Search for the cell housing the specified text and yield its (X, Y) center coordinate. 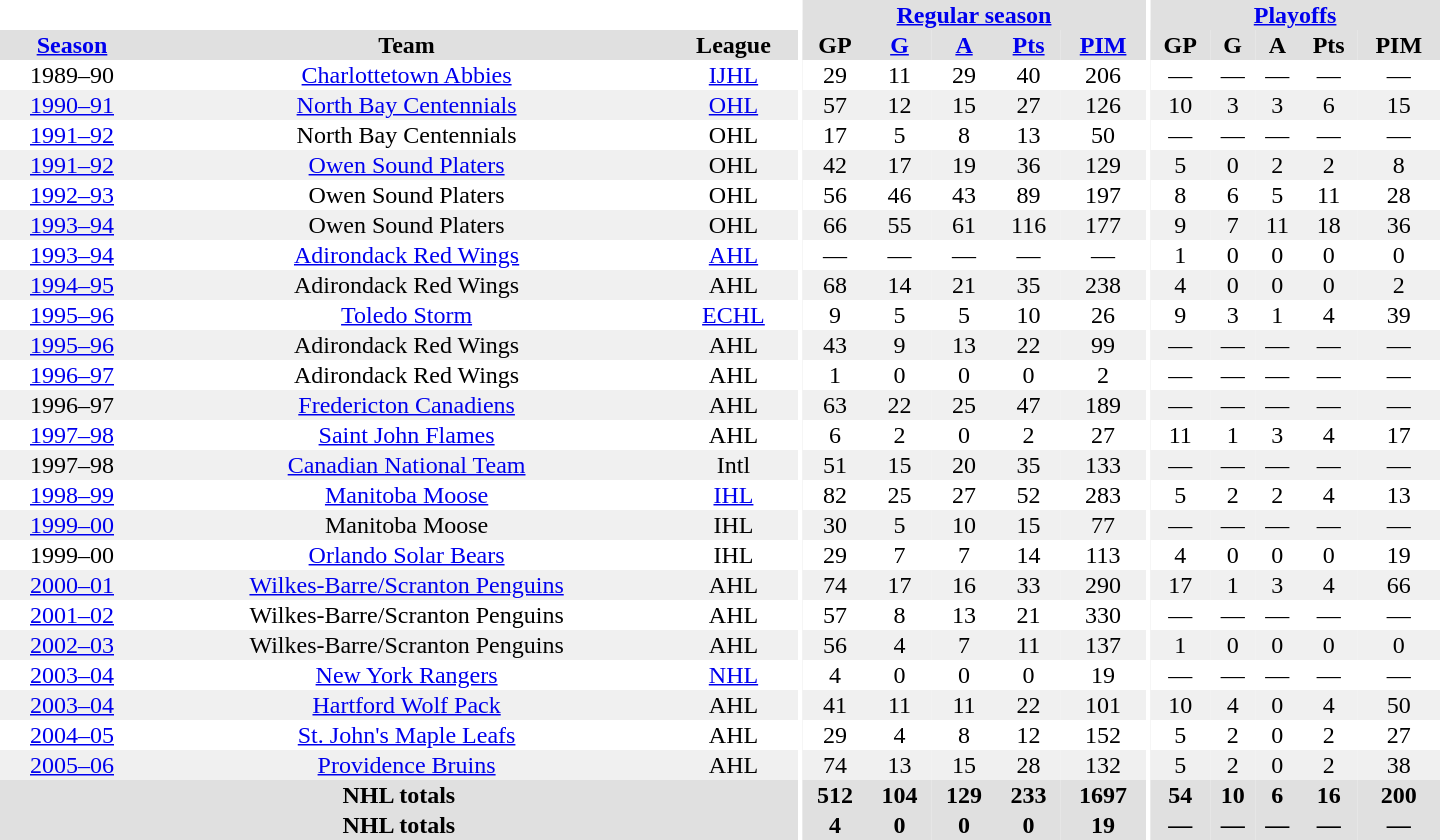
Intl (734, 465)
233 (1028, 795)
68 (836, 285)
Fredericton Canadiens (406, 405)
26 (1103, 315)
Saint John Flames (406, 435)
290 (1103, 585)
2004–05 (72, 735)
Playoffs (1295, 15)
113 (1103, 555)
46 (900, 195)
Regular season (974, 15)
Charlottetown Abbies (406, 75)
League (734, 45)
2000–01 (72, 585)
54 (1180, 795)
189 (1103, 405)
2002–03 (72, 645)
Toledo Storm (406, 315)
126 (1103, 105)
238 (1103, 285)
20 (964, 465)
ECHL (734, 315)
Hartford Wolf Pack (406, 705)
40 (1028, 75)
137 (1103, 645)
39 (1399, 315)
197 (1103, 195)
New York Rangers (406, 675)
152 (1103, 735)
77 (1103, 525)
99 (1103, 345)
33 (1028, 585)
NHL (734, 675)
55 (900, 225)
1989–90 (72, 75)
200 (1399, 795)
1992–93 (72, 195)
283 (1103, 495)
61 (964, 225)
52 (1028, 495)
89 (1028, 195)
Providence Bruins (406, 765)
104 (900, 795)
Season (72, 45)
38 (1399, 765)
Canadian National Team (406, 465)
1994–95 (72, 285)
206 (1103, 75)
1697 (1103, 795)
82 (836, 495)
18 (1329, 225)
Orlando Solar Bears (406, 555)
30 (836, 525)
132 (1103, 765)
116 (1028, 225)
177 (1103, 225)
512 (836, 795)
51 (836, 465)
47 (1028, 405)
1990–91 (72, 105)
133 (1103, 465)
42 (836, 165)
2001–02 (72, 615)
63 (836, 405)
101 (1103, 705)
Team (406, 45)
2005–06 (72, 765)
St. John's Maple Leafs (406, 735)
41 (836, 705)
330 (1103, 615)
1998–99 (72, 495)
IJHL (734, 75)
